Locate the cell with the specified text and output its [x, y] center coordinate. 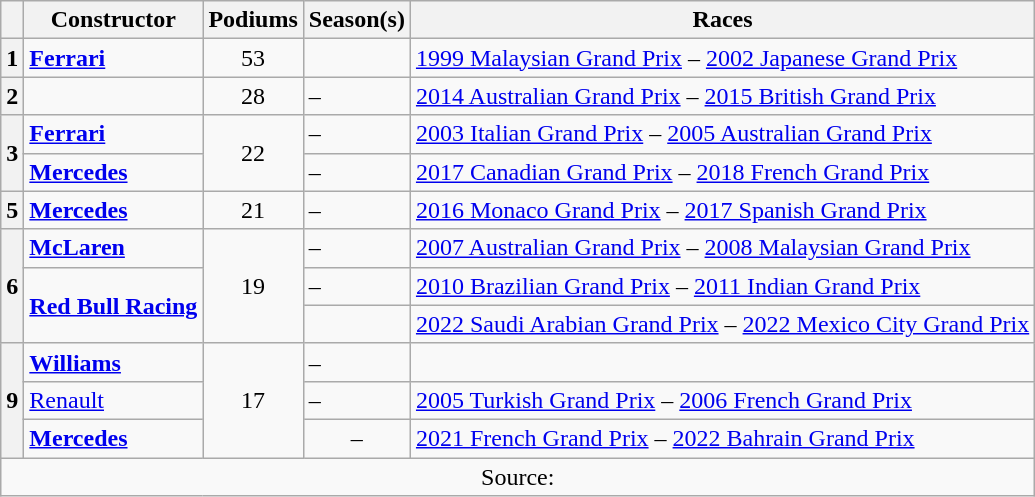
2017 Canadian Grand Prix – 2018 French Grand Prix [722, 172]
2022 Saudi Arabian Grand Prix – 2022 Mexico City Grand Prix [722, 324]
1999 Malaysian Grand Prix – 2002 Japanese Grand Prix [722, 58]
2014 Australian Grand Prix – 2015 British Grand Prix [722, 96]
17 [253, 400]
Red Bull Racing [114, 305]
Williams [114, 362]
19 [253, 286]
Season(s) [356, 20]
9 [12, 400]
28 [253, 96]
Source: [518, 477]
2016 Monaco Grand Prix – 2017 Spanish Grand Prix [722, 210]
6 [12, 286]
5 [12, 210]
2 [12, 96]
Constructor [114, 20]
2021 French Grand Prix – 2022 Bahrain Grand Prix [722, 438]
21 [253, 210]
Podiums [253, 20]
2003 Italian Grand Prix – 2005 Australian Grand Prix [722, 134]
2005 Turkish Grand Prix – 2006 French Grand Prix [722, 400]
2007 Australian Grand Prix – 2008 Malaysian Grand Prix [722, 248]
Races [722, 20]
2010 Brazilian Grand Prix – 2011 Indian Grand Prix [722, 286]
3 [12, 153]
1 [12, 58]
McLaren [114, 248]
53 [253, 58]
22 [253, 153]
Renault [114, 400]
